Pinpoint the cell where the given text exists, returning its (X, Y) midpoint coordinate. 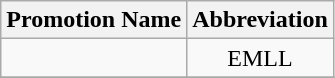
Abbreviation (260, 20)
EMLL (260, 58)
Promotion Name (94, 20)
